Determine the (X, Y) coordinate at the center of the cell enclosing the given text.  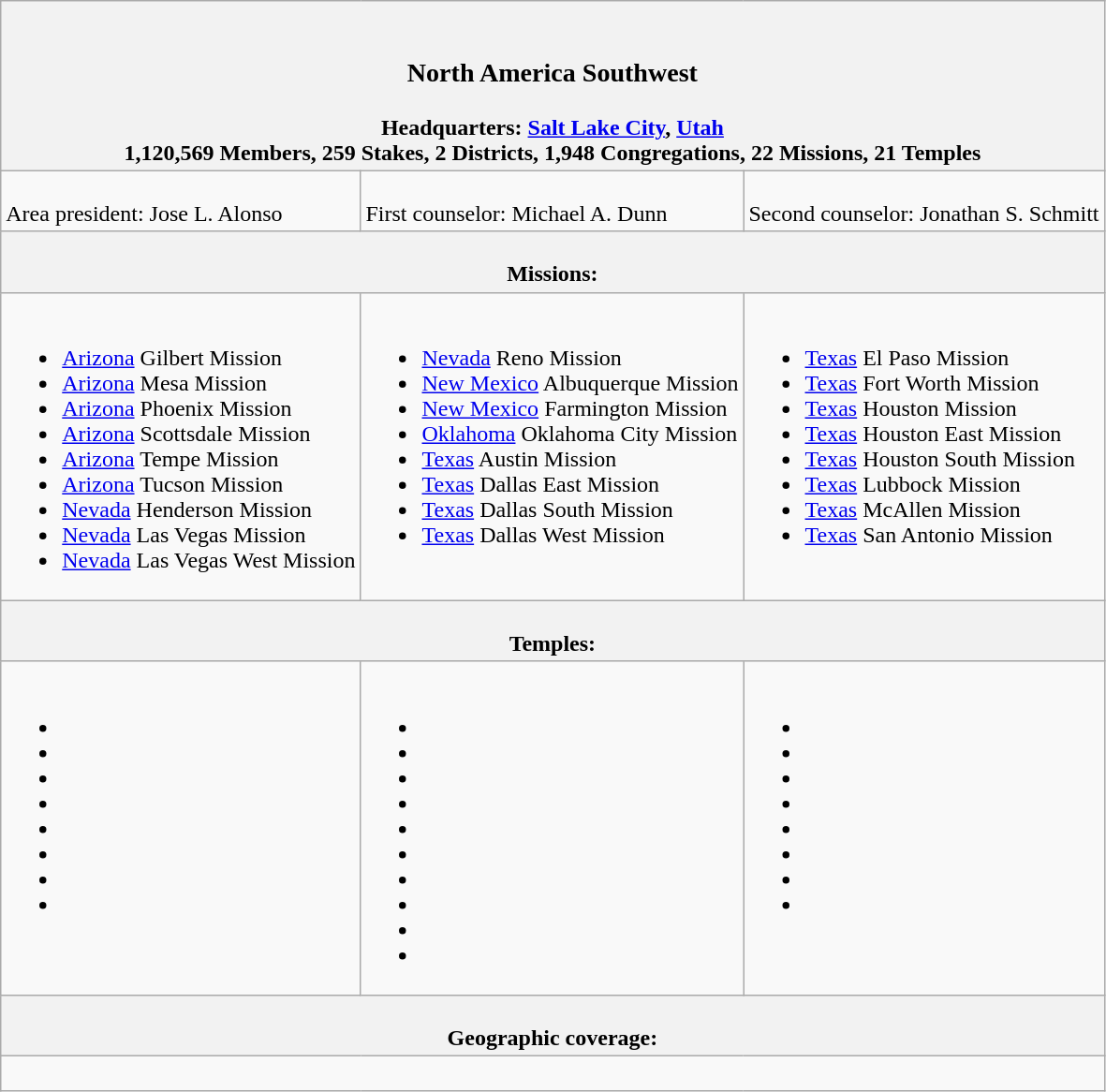
Missions: (553, 262)
Geographic coverage: (553, 1025)
North America SouthwestHeadquarters: Salt Lake City, Utah1,120,569 Members, 259 Stakes, 2 Districts, 1,948 Congregations, 22 Missions, 21 Temples (553, 86)
Temples: (553, 631)
Second counselor: Jonathan S. Schmitt (923, 200)
Area president: Jose L. Alonso (181, 200)
First counselor: Michael A. Dunn (553, 200)
